Return (X, Y) of the center of cell containing provided text 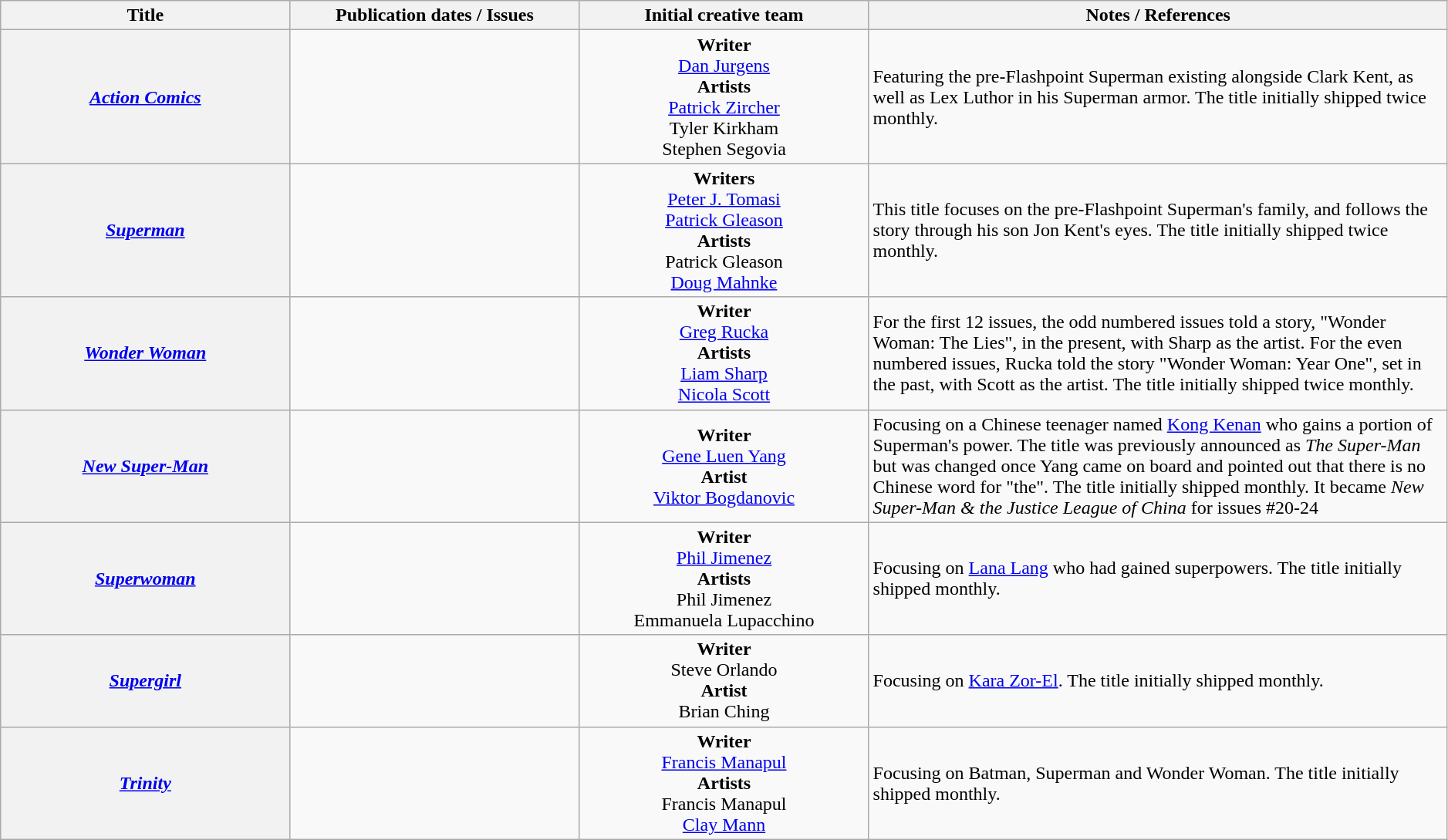
Focusing on Lana Lang who had gained superpowers. The title initially shipped monthly. (1158, 579)
New Super-Man (145, 466)
Focusing on Batman, Superman and Wonder Woman. The title initially shipped monthly. (1158, 783)
Wonder Woman (145, 353)
WriterFrancis ManapulArtistsFrancis ManapulClay Mann (724, 783)
Action Comics (145, 97)
Superman (145, 230)
Publication dates / Issues (435, 15)
WriterPhil JimenezArtistsPhil JimenezEmmanuela Lupacchino (724, 579)
WriterGene Luen YangArtistViktor Bogdanovic (724, 466)
Trinity (145, 783)
Title (145, 15)
Focusing on Kara Zor-El. The title initially shipped monthly. (1158, 680)
Supergirl (145, 680)
WritersPeter J. TomasiPatrick GleasonArtistsPatrick GleasonDoug Mahnke (724, 230)
WriterGreg RuckaArtistsLiam SharpNicola Scott (724, 353)
WriterSteve OrlandoArtistBrian Ching (724, 680)
WriterDan JurgensArtistsPatrick ZircherTyler KirkhamStephen Segovia (724, 97)
Superwoman (145, 579)
Initial creative team (724, 15)
Notes / References (1158, 15)
